Return [x, y] of the center of cell containing provided text 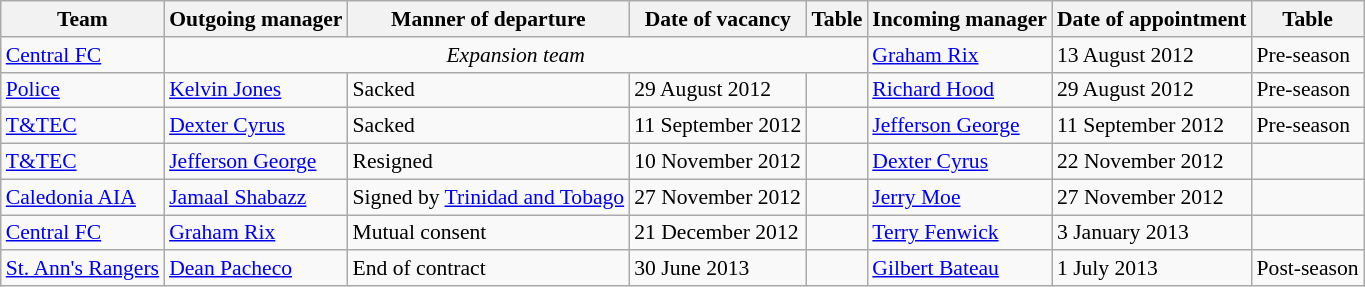
St. Ann's Rangers [82, 269]
End of contract [489, 269]
Date of vacancy [718, 19]
Post-season [1308, 269]
Team [82, 19]
13 August 2012 [1152, 55]
Caledonia AIA [82, 197]
Incoming manager [960, 19]
Kelvin Jones [256, 90]
Expansion team [516, 55]
3 January 2013 [1152, 233]
Terry Fenwick [960, 233]
1 July 2013 [1152, 269]
22 November 2012 [1152, 162]
Date of appointment [1152, 19]
21 December 2012 [718, 233]
30 June 2013 [718, 269]
Outgoing manager [256, 19]
Richard Hood [960, 90]
Resigned [489, 162]
Dean Pacheco [256, 269]
Mutual consent [489, 233]
Manner of departure [489, 19]
Jamaal Shabazz [256, 197]
Signed by Trinidad and Tobago [489, 197]
Police [82, 90]
Gilbert Bateau [960, 269]
10 November 2012 [718, 162]
Jerry Moe [960, 197]
